Find where the given text appears and provide that cell's center as [x, y] coordinate. 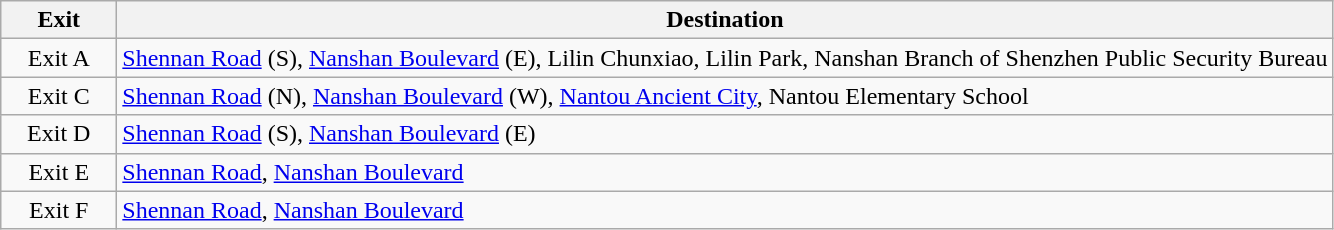
Shennan Road (S), Nanshan Boulevard (E), Lilin Chunxiao, Lilin Park, Nanshan Branch of Shenzhen Public Security Bureau [725, 58]
Exit [59, 20]
Exit F [59, 210]
Shennan Road (S), Nanshan Boulevard (E) [725, 134]
Exit D [59, 134]
Exit E [59, 172]
Shennan Road (N), Nanshan Boulevard (W), Nantou Ancient City, Nantou Elementary School [725, 96]
Destination [725, 20]
Exit C [59, 96]
Exit A [59, 58]
